Return (x, y) of the center of cell containing provided text 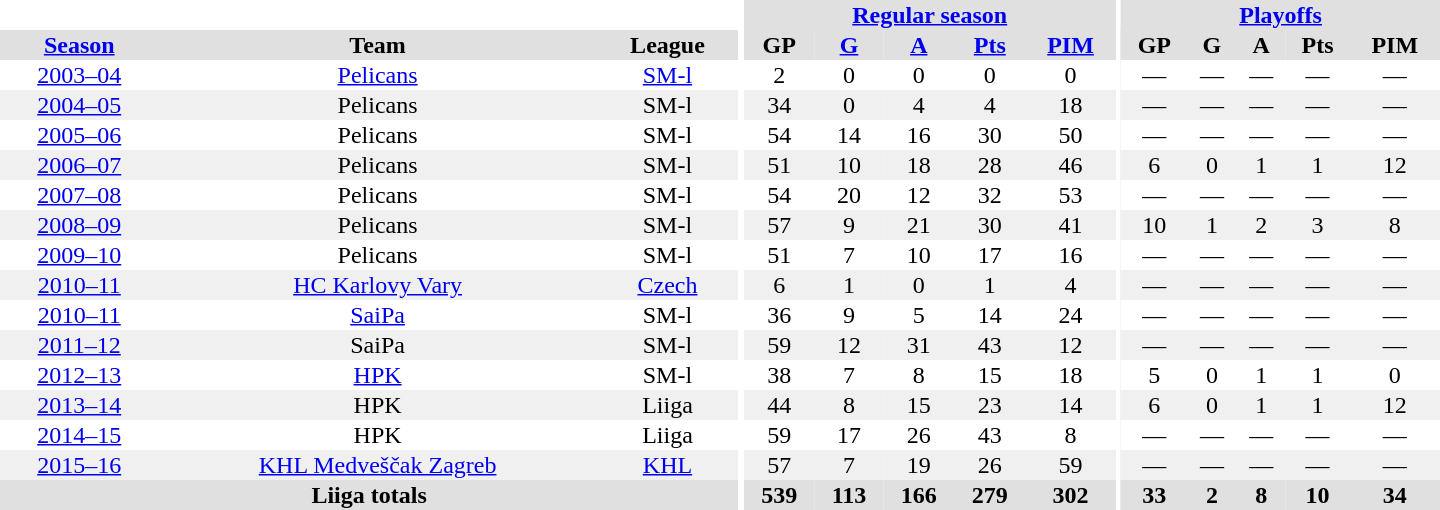
28 (990, 165)
113 (850, 495)
53 (1070, 195)
24 (1070, 315)
539 (780, 495)
2015–16 (79, 465)
2006–07 (79, 165)
20 (850, 195)
31 (918, 345)
38 (780, 375)
2008–09 (79, 225)
41 (1070, 225)
2011–12 (79, 345)
Regular season (930, 15)
46 (1070, 165)
HC Karlovy Vary (377, 285)
2009–10 (79, 255)
Team (377, 45)
302 (1070, 495)
Season (79, 45)
2005–06 (79, 135)
2004–05 (79, 105)
2014–15 (79, 435)
2012–13 (79, 375)
166 (918, 495)
50 (1070, 135)
2003–04 (79, 75)
33 (1154, 495)
279 (990, 495)
Czech (668, 285)
19 (918, 465)
36 (780, 315)
23 (990, 405)
44 (780, 405)
2013–14 (79, 405)
Liiga totals (369, 495)
KHL (668, 465)
League (668, 45)
2007–08 (79, 195)
32 (990, 195)
KHL Medveščak Zagreb (377, 465)
3 (1318, 225)
21 (918, 225)
Playoffs (1280, 15)
